From the cell containing the given text, extract its center point as (X, Y) coordinate. 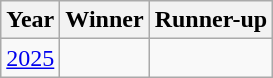
Runner-up (211, 20)
2025 (30, 58)
Winner (104, 20)
Year (30, 20)
